Scan for the cell matching the given text and deliver its [x, y] coordinate at center. 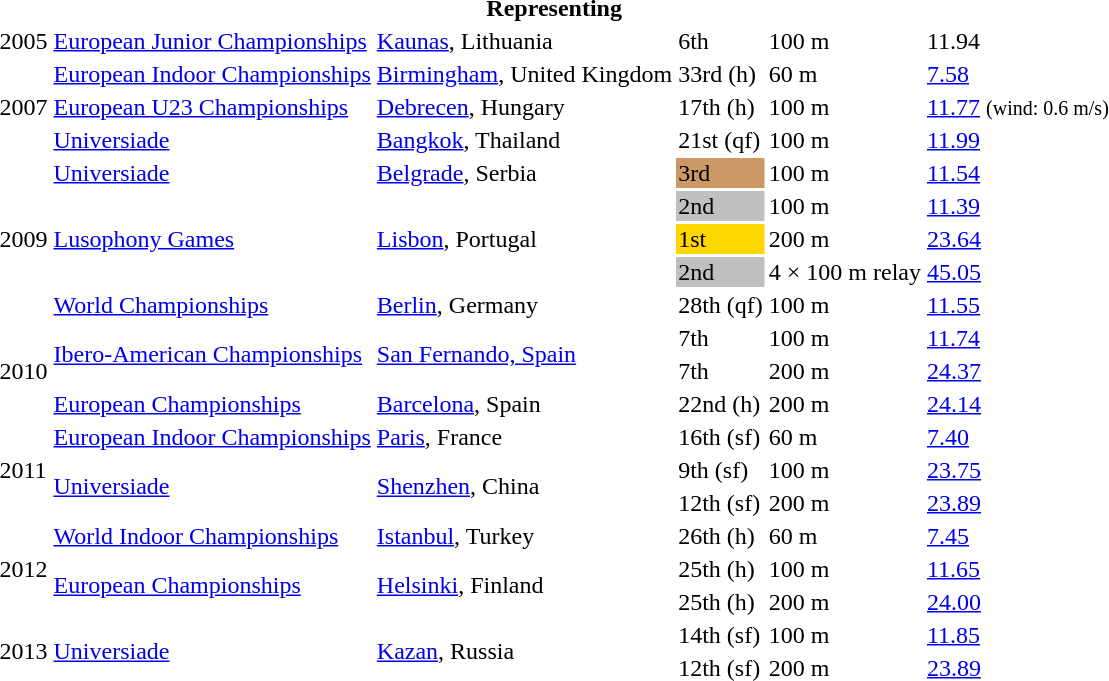
16th (sf) [721, 437]
Debrecen, Hungary [524, 107]
21st (qf) [721, 140]
28th (qf) [721, 305]
14th (sf) [721, 635]
Shenzhen, China [524, 486]
Lusophony Games [212, 239]
6th [721, 41]
Ibero-American Championships [212, 354]
Istanbul, Turkey [524, 536]
1st [721, 239]
22nd (h) [721, 404]
26th (h) [721, 536]
9th (sf) [721, 470]
4 × 100 m relay [844, 272]
San Fernando, Spain [524, 354]
Birmingham, United Kingdom [524, 74]
Kaunas, Lithuania [524, 41]
European Junior Championships [212, 41]
Helsinki, Finland [524, 586]
World Championships [212, 305]
World Indoor Championships [212, 536]
Belgrade, Serbia [524, 173]
Barcelona, Spain [524, 404]
33rd (h) [721, 74]
Paris, France [524, 437]
12th (sf) [721, 503]
17th (h) [721, 107]
European U23 Championships [212, 107]
Bangkok, Thailand [524, 140]
3rd [721, 173]
Lisbon, Portugal [524, 239]
Berlin, Germany [524, 305]
